From the cell containing the given text, extract its center point as (x, y) coordinate. 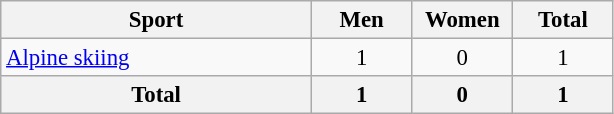
Women (462, 20)
Men (362, 20)
Alpine skiing (156, 58)
Sport (156, 20)
